Find where the given text appears and provide that cell's center as [X, Y] coordinate. 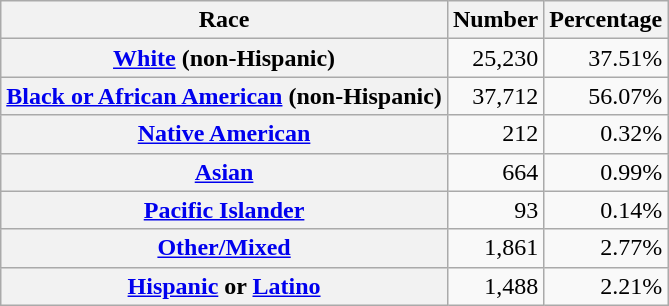
Percentage [606, 20]
1,861 [495, 248]
Asian [224, 172]
0.32% [606, 134]
37,712 [495, 96]
212 [495, 134]
37.51% [606, 58]
Race [224, 20]
Other/Mixed [224, 248]
2.77% [606, 248]
0.14% [606, 210]
1,488 [495, 286]
664 [495, 172]
0.99% [606, 172]
White (non-Hispanic) [224, 58]
93 [495, 210]
2.21% [606, 286]
Pacific Islander [224, 210]
Black or African American (non-Hispanic) [224, 96]
Number [495, 20]
Hispanic or Latino [224, 286]
25,230 [495, 58]
56.07% [606, 96]
Native American [224, 134]
